For the text-containing cell, return its midpoint in [X, Y] coordinate format. 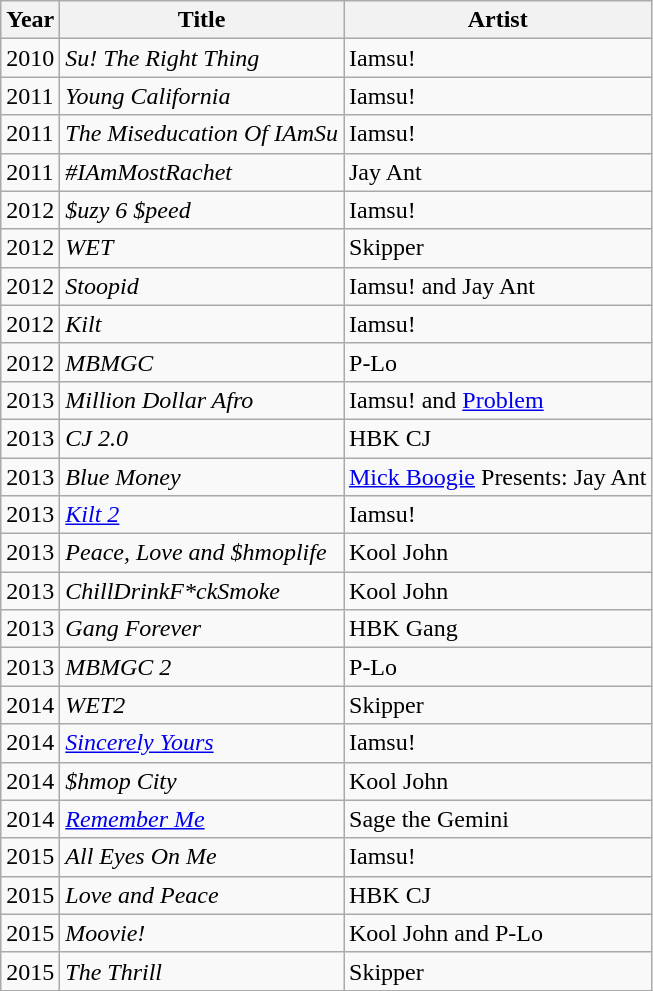
Iamsu! and Jay Ant [498, 286]
WET [202, 248]
Sincerely Yours [202, 743]
HBK Gang [498, 629]
Young California [202, 96]
MBMGC 2 [202, 667]
Jay Ant [498, 172]
Love and Peace [202, 895]
$uzy 6 $peed [202, 210]
Kilt [202, 324]
WET2 [202, 705]
2010 [30, 58]
Gang Forever [202, 629]
The Thrill [202, 971]
ChillDrinkF*ckSmoke [202, 591]
Mick Boogie Presents: Jay Ant [498, 477]
Stoopid [202, 286]
#IAmMostRachet [202, 172]
Sage the Gemini [498, 819]
Peace, Love and $hmoplife [202, 553]
$hmop City [202, 781]
Iamsu! and Problem [498, 400]
CJ 2.0 [202, 438]
Year [30, 20]
All Eyes On Me [202, 857]
Remember Me [202, 819]
The Miseducation Of IAmSu [202, 134]
Moovie! [202, 933]
Title [202, 20]
Artist [498, 20]
Su! The Right Thing [202, 58]
MBMGC [202, 362]
Million Dollar Afro [202, 400]
Kool John and P-Lo [498, 933]
Blue Money [202, 477]
Kilt 2 [202, 515]
